Scan for the cell matching the given text and deliver its [x, y] coordinate at center. 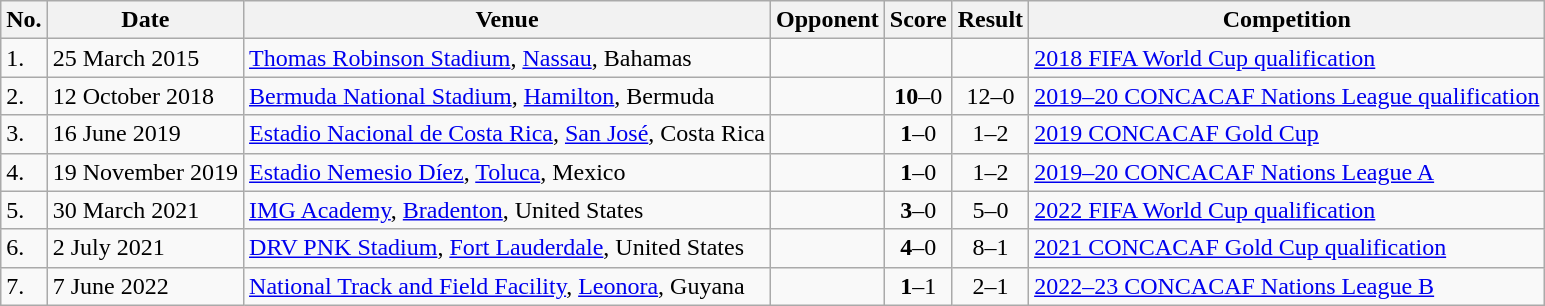
Estadio Nemesio Díez, Toluca, Mexico [508, 172]
2. [24, 96]
2 July 2021 [145, 248]
1–1 [918, 286]
Result [990, 20]
25 March 2015 [145, 58]
16 June 2019 [145, 134]
National Track and Field Facility, Leonora, Guyana [508, 286]
Score [918, 20]
12–0 [990, 96]
30 March 2021 [145, 210]
12 October 2018 [145, 96]
IMG Academy, Bradenton, United States [508, 210]
5. [24, 210]
2019–20 CONCACAF Nations League A [1287, 172]
3–0 [918, 210]
Opponent [827, 20]
Date [145, 20]
6. [24, 248]
Thomas Robinson Stadium, Nassau, Bahamas [508, 58]
DRV PNK Stadium, Fort Lauderdale, United States [508, 248]
2019–20 CONCACAF Nations League qualification [1287, 96]
2019 CONCACAF Gold Cup [1287, 134]
7 June 2022 [145, 286]
3. [24, 134]
19 November 2019 [145, 172]
5–0 [990, 210]
2022 FIFA World Cup qualification [1287, 210]
7. [24, 286]
No. [24, 20]
2022–23 CONCACAF Nations League B [1287, 286]
2018 FIFA World Cup qualification [1287, 58]
10–0 [918, 96]
8–1 [990, 248]
4–0 [918, 248]
Bermuda National Stadium, Hamilton, Bermuda [508, 96]
Estadio Nacional de Costa Rica, San José, Costa Rica [508, 134]
Competition [1287, 20]
2–1 [990, 286]
4. [24, 172]
Venue [508, 20]
2021 CONCACAF Gold Cup qualification [1287, 248]
1. [24, 58]
